Return (x, y) of the center of cell containing provided text 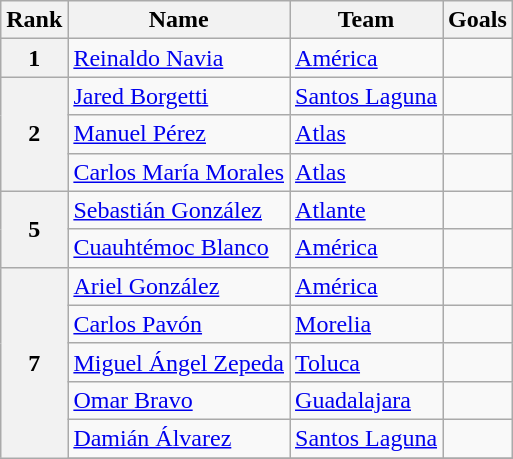
5 (34, 229)
Toluca (366, 362)
Team (366, 20)
Ariel González (179, 286)
Name (179, 20)
Manuel Pérez (179, 134)
Morelia (366, 324)
Cuauhtémoc Blanco (179, 248)
Reinaldo Navia (179, 58)
Jared Borgetti (179, 96)
Carlos Pavón (179, 324)
Goals (478, 20)
Omar Bravo (179, 400)
Atlante (366, 210)
Miguel Ángel Zepeda (179, 362)
Carlos María Morales (179, 172)
Damián Álvarez (179, 438)
1 (34, 58)
2 (34, 134)
Guadalajara (366, 400)
7 (34, 362)
Sebastián González (179, 210)
Rank (34, 20)
